Extract the [x, y] coordinate from the center of the cell holding the provided text.  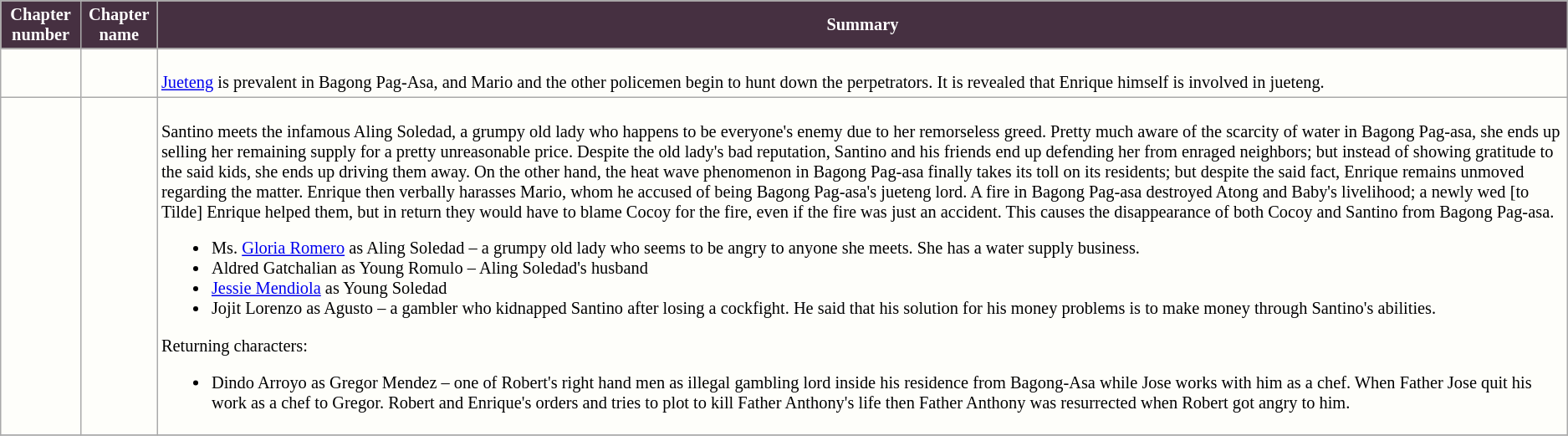
Chapter number [41, 24]
Summary [863, 24]
Chapter name [119, 24]
